Search for the cell housing the specified text and yield its [X, Y] center coordinate. 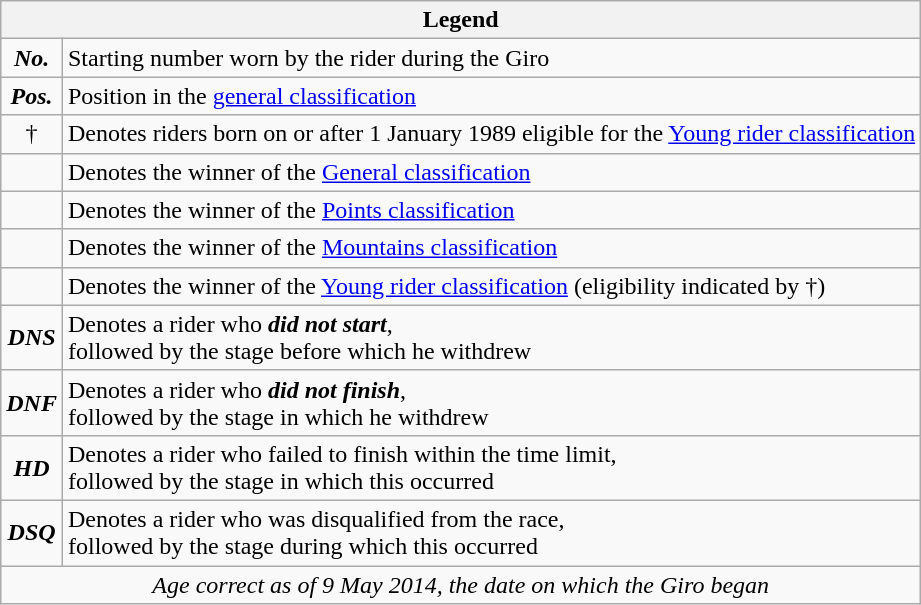
Denotes a rider who did not finish,followed by the stage in which he withdrew [491, 402]
Position in the general classification [491, 96]
Age correct as of 9 May 2014, the date on which the Giro began [461, 585]
Denotes the winner of the Points classification [491, 210]
Denotes riders born on or after 1 January 1989 eligible for the Young rider classification [491, 134]
DSQ [32, 532]
Denotes a rider who did not start,followed by the stage before which he withdrew [491, 338]
No. [32, 58]
DNS [32, 338]
Denotes the winner of the Mountains classification [491, 248]
Denotes the winner of the Young rider classification (eligibility indicated by †) [491, 286]
Pos. [32, 96]
Starting number worn by the rider during the Giro [491, 58]
Denotes a rider who was disqualified from the race,followed by the stage during which this occurred [491, 532]
Denotes the winner of the General classification [491, 172]
HD [32, 468]
Denotes a rider who failed to finish within the time limit,followed by the stage in which this occurred [491, 468]
Legend [461, 20]
† [32, 134]
DNF [32, 402]
